Detect which cell encompasses the target text, then output its [x, y] center coordinate. 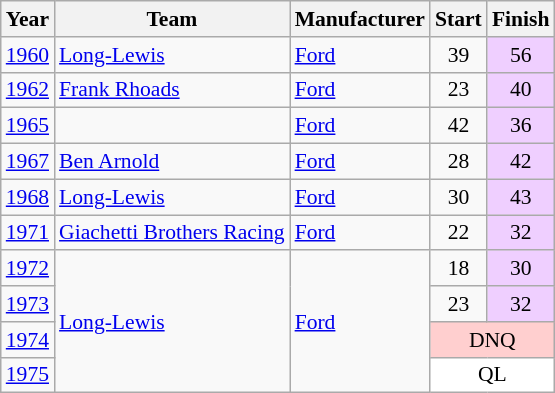
18 [458, 269]
Team [172, 19]
1971 [28, 233]
DNQ [492, 340]
QL [492, 375]
Start [458, 19]
1960 [28, 55]
1975 [28, 375]
36 [521, 126]
22 [458, 233]
Giachetti Brothers Racing [172, 233]
Year [28, 19]
40 [521, 90]
1965 [28, 126]
Finish [521, 19]
39 [458, 55]
1972 [28, 269]
1968 [28, 197]
Frank Rhoads [172, 90]
Manufacturer [360, 19]
1962 [28, 90]
28 [458, 162]
1967 [28, 162]
Ben Arnold [172, 162]
43 [521, 197]
1974 [28, 340]
1973 [28, 304]
56 [521, 55]
